For the text-containing cell, return its midpoint in (x, y) coordinate format. 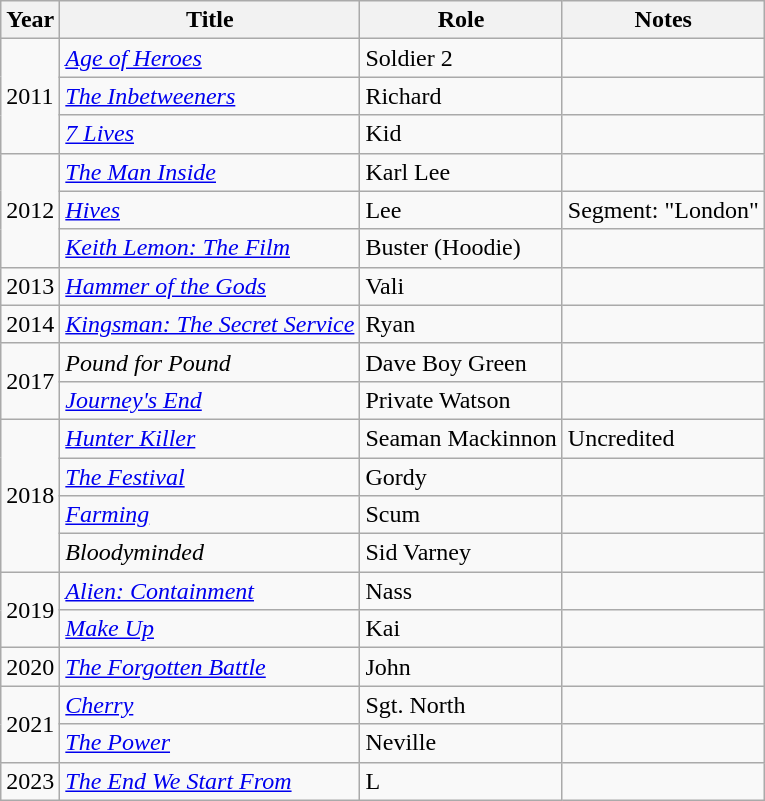
Ryan (461, 324)
Bloodyminded (210, 553)
Farming (210, 515)
Kingsman: The Secret Service (210, 324)
2012 (30, 210)
2018 (30, 495)
Cherry (210, 705)
2011 (30, 96)
Soldier 2 (461, 58)
The Festival (210, 477)
Kai (461, 629)
Sid Varney (461, 553)
Alien: Containment (210, 591)
Notes (663, 20)
Hives (210, 210)
7 Lives (210, 134)
Journey's End (210, 400)
Buster (Hoodie) (461, 248)
The End We Start From (210, 781)
The Forgotten Battle (210, 667)
The Inbetweeners (210, 96)
Dave Boy Green (461, 362)
Uncredited (663, 438)
The Power (210, 743)
Seaman Mackinnon (461, 438)
The Man Inside (210, 172)
Lee (461, 210)
Neville (461, 743)
Hammer of the Gods (210, 286)
Title (210, 20)
Nass (461, 591)
2014 (30, 324)
Keith Lemon: The Film (210, 248)
Pound for Pound (210, 362)
Year (30, 20)
Richard (461, 96)
2013 (30, 286)
Role (461, 20)
Gordy (461, 477)
2020 (30, 667)
John (461, 667)
Segment: "London" (663, 210)
Sgt. North (461, 705)
Hunter Killer (210, 438)
Age of Heroes (210, 58)
2017 (30, 381)
Kid (461, 134)
2019 (30, 610)
2021 (30, 724)
Karl Lee (461, 172)
Make Up (210, 629)
2023 (30, 781)
Scum (461, 515)
Private Watson (461, 400)
L (461, 781)
Vali (461, 286)
